Extract the (x, y) coordinate from the center of the cell holding the provided text.  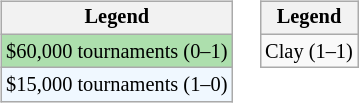
$60,000 tournaments (0–1) (116, 51)
Clay (1–1) (308, 51)
$15,000 tournaments (1–0) (116, 85)
